Pinpoint the cell where the given text exists, returning its (x, y) midpoint coordinate. 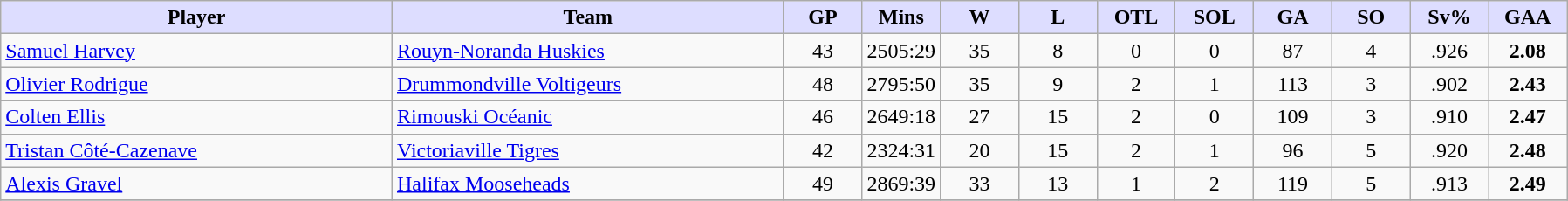
.913 (1449, 184)
.910 (1449, 117)
27 (980, 117)
113 (1293, 84)
46 (823, 117)
Team (588, 17)
.902 (1449, 84)
48 (823, 84)
33 (980, 184)
20 (980, 150)
Victoriaville Tigres (588, 150)
Halifax Mooseheads (588, 184)
96 (1293, 150)
109 (1293, 117)
GAA (1528, 17)
2.48 (1528, 150)
SO (1371, 17)
GA (1293, 17)
9 (1058, 84)
43 (823, 51)
Tristan Côté-Cazenave (197, 150)
42 (823, 150)
W (980, 17)
GP (823, 17)
Player (197, 17)
87 (1293, 51)
2.47 (1528, 117)
49 (823, 184)
.920 (1449, 150)
2505:29 (901, 51)
.926 (1449, 51)
Olivier Rodrigue (197, 84)
2795:50 (901, 84)
Samuel Harvey (197, 51)
8 (1058, 51)
L (1058, 17)
SOL (1215, 17)
2324:31 (901, 150)
Alexis Gravel (197, 184)
Drummondville Voltigeurs (588, 84)
Sv% (1449, 17)
2.43 (1528, 84)
2.08 (1528, 51)
Colten Ellis (197, 117)
2.49 (1528, 184)
Rouyn-Noranda Huskies (588, 51)
OTL (1136, 17)
2649:18 (901, 117)
13 (1058, 184)
Rimouski Océanic (588, 117)
Mins (901, 17)
119 (1293, 184)
2869:39 (901, 184)
4 (1371, 51)
